Return the [X, Y] coordinate for the center point of the cell that contains the specified text.  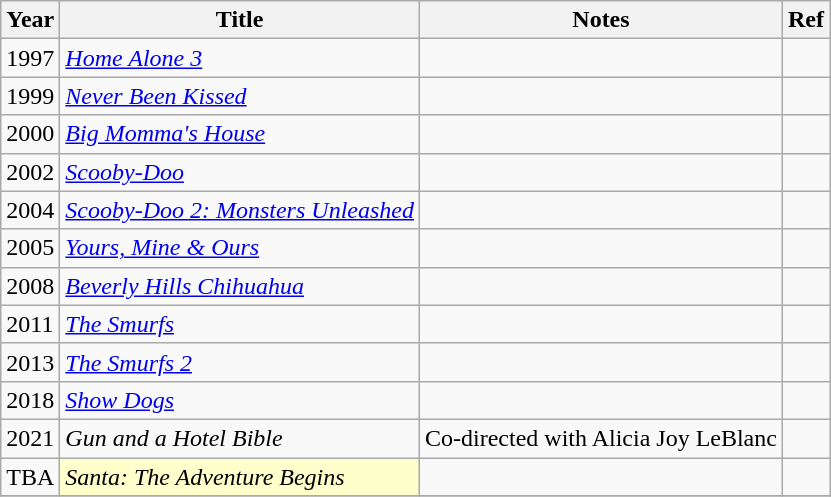
TBA [30, 477]
Home Alone 3 [240, 58]
Yours, Mine & Ours [240, 248]
Title [240, 20]
2002 [30, 172]
Santa: The Adventure Begins [240, 477]
Big Momma's House [240, 134]
Scooby-Doo 2: Monsters Unleashed [240, 210]
Co-directed with Alicia Joy LeBlanc [600, 438]
2000 [30, 134]
2011 [30, 324]
2005 [30, 248]
The Smurfs 2 [240, 362]
The Smurfs [240, 324]
Never Been Kissed [240, 96]
1999 [30, 96]
2008 [30, 286]
2018 [30, 400]
Notes [600, 20]
Beverly Hills Chihuahua [240, 286]
2004 [30, 210]
Year [30, 20]
2021 [30, 438]
Gun and a Hotel Bible [240, 438]
Show Dogs [240, 400]
1997 [30, 58]
Ref [806, 20]
2013 [30, 362]
Scooby-Doo [240, 172]
